Return [x, y] of the center of cell containing provided text 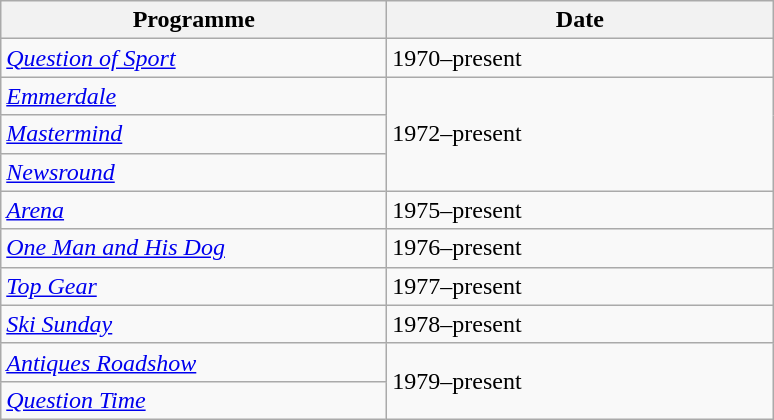
1978–present [580, 324]
1972–present [580, 134]
1979–present [580, 381]
Programme [194, 20]
Date [580, 20]
Emmerdale [194, 96]
1975–present [580, 210]
Newsround [194, 172]
Question Time [194, 400]
Arena [194, 210]
Antiques Roadshow [194, 362]
Top Gear [194, 286]
Question of Sport [194, 58]
1976–present [580, 248]
Ski Sunday [194, 324]
Mastermind [194, 134]
1977–present [580, 286]
One Man and His Dog [194, 248]
1970–present [580, 58]
